From the cell containing the given text, extract its center point as (x, y) coordinate. 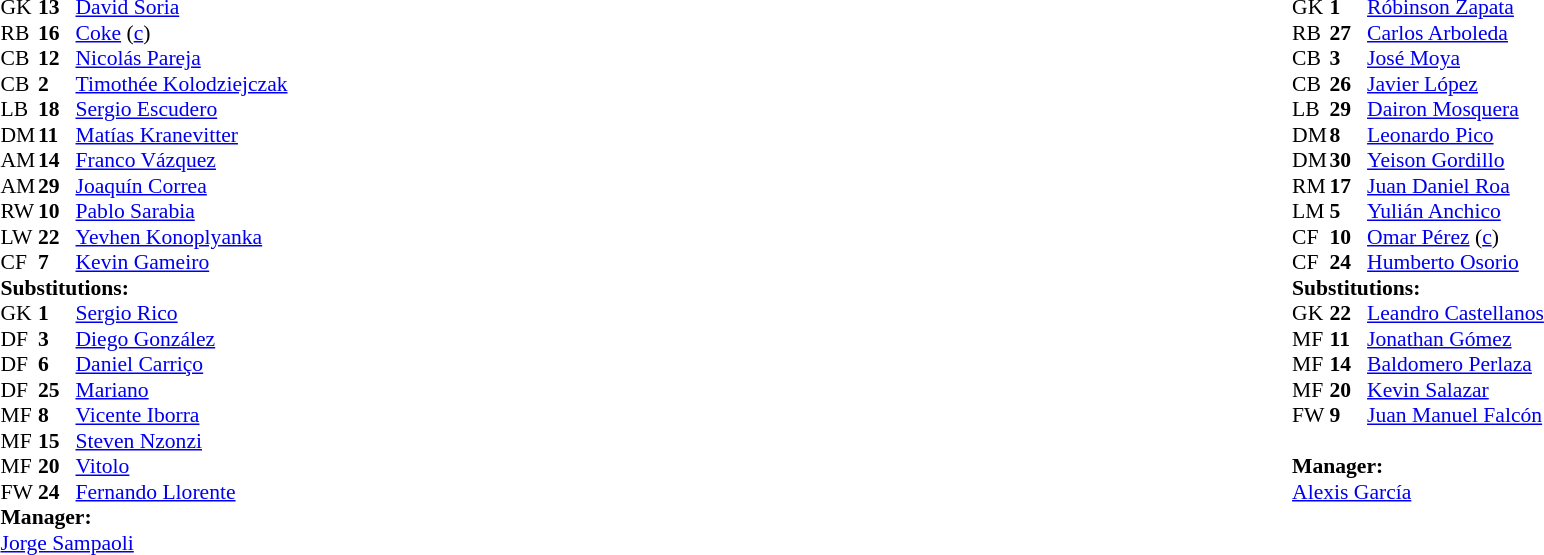
Alexis García (1418, 492)
Pablo Sarabia (182, 211)
Yevhen Konoplyanka (182, 237)
15 (57, 441)
Vicente Iborra (182, 415)
RW (19, 211)
Coke (c) (182, 33)
30 (1349, 161)
Jonathan Gómez (1456, 339)
25 (57, 390)
17 (1349, 186)
Nicolás Pareja (182, 59)
Franco Vázquez (182, 161)
Humberto Osorio (1456, 263)
RM (1311, 186)
1 (57, 313)
Dairon Mosquera (1456, 109)
LW (19, 237)
6 (57, 365)
Sergio Escudero (182, 109)
27 (1349, 33)
Sergio Rico (182, 313)
9 (1349, 415)
2 (57, 84)
5 (1349, 211)
16 (57, 33)
Carlos Arboleda (1456, 33)
Steven Nzonzi (182, 441)
Timothée Kolodziejczak (182, 84)
Juan Daniel Roa (1456, 186)
José Moya (1456, 59)
Kevin Salazar (1456, 390)
LM (1311, 211)
Omar Pérez (c) (1456, 237)
Mariano (182, 390)
Kevin Gameiro (182, 263)
26 (1349, 84)
Matías Kranevitter (182, 135)
Yeison Gordillo (1456, 161)
Diego González (182, 339)
Javier López (1456, 84)
Daniel Carriço (182, 365)
Leonardo Pico (1456, 135)
Baldomero Perlaza (1456, 365)
Leandro Castellanos (1456, 313)
Yulián Anchico (1456, 211)
Vitolo (182, 467)
12 (57, 59)
7 (57, 263)
Joaquín Correa (182, 186)
Juan Manuel Falcón (1456, 415)
18 (57, 109)
Fernando Llorente (182, 492)
